Search for the cell housing the specified text and yield its (x, y) center coordinate. 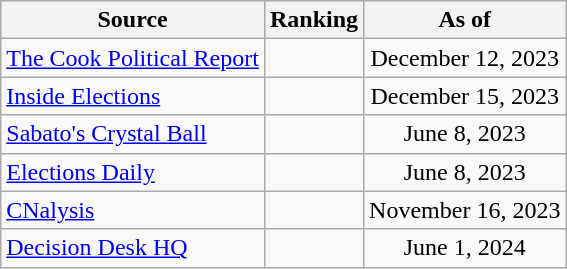
Elections Daily (133, 172)
The Cook Political Report (133, 58)
Sabato's Crystal Ball (133, 134)
December 12, 2023 (465, 58)
CNalysis (133, 210)
December 15, 2023 (465, 96)
Inside Elections (133, 96)
Source (133, 20)
November 16, 2023 (465, 210)
June 1, 2024 (465, 248)
Decision Desk HQ (133, 248)
Ranking (314, 20)
As of (465, 20)
